Output the (x, y) coordinate of the center of the cell containing the given text.  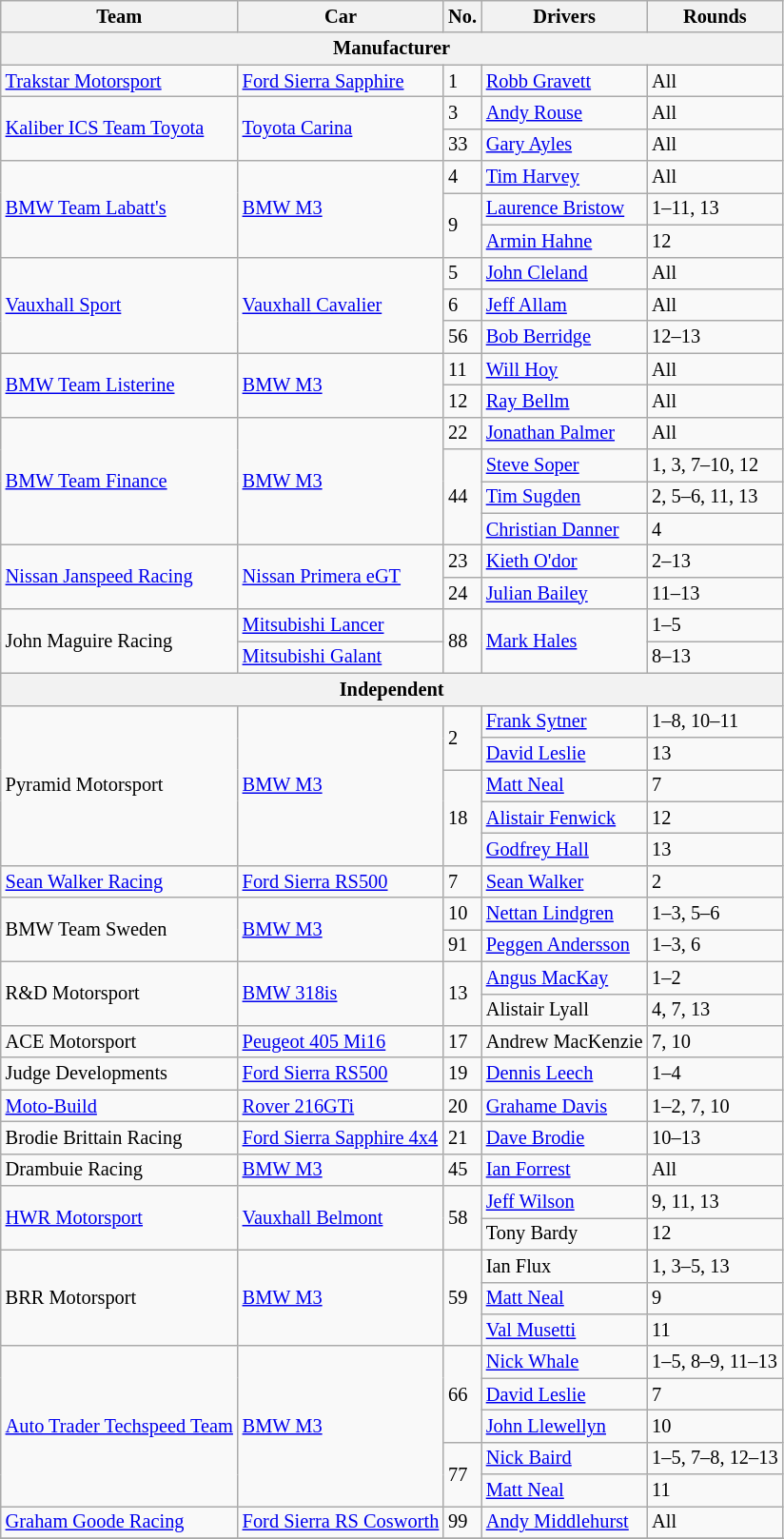
Independent (392, 689)
Val Musetti (564, 1330)
91 (462, 945)
Ford Sierra Sapphire (341, 81)
BMW Team Listerine (120, 385)
John Cleland (564, 273)
1–5, 7–8, 12–13 (715, 1458)
Auto Trader Techspeed Team (120, 1426)
1–5, 8–9, 11–13 (715, 1362)
19 (462, 1074)
1–3, 5–6 (715, 914)
John Maguire Racing (120, 641)
8–13 (715, 657)
Trakstar Motorsport (120, 81)
Tony Bardy (564, 1233)
1–8, 10–11 (715, 721)
Tim Harvey (564, 177)
Dennis Leech (564, 1074)
66 (462, 1393)
1–4 (715, 1074)
Rover 216GTi (341, 1106)
1 (462, 81)
Nick Whale (564, 1362)
88 (462, 641)
Mitsubishi Lancer (341, 625)
Peugeot 405 Mi16 (341, 1041)
Nettan Lindgren (564, 914)
Will Hoy (564, 369)
44 (462, 497)
HWR Motorsport (120, 1218)
59 (462, 1298)
Drambuie Racing (120, 1170)
17 (462, 1041)
3 (462, 112)
Vauxhall Sport (120, 305)
Andy Rouse (564, 112)
Godfrey Hall (564, 849)
9, 11, 13 (715, 1202)
BMW Team Labatt's (120, 209)
Armin Hahne (564, 241)
Brodie Brittain Racing (120, 1137)
ACE Motorsport (120, 1041)
Judge Developments (120, 1074)
Alistair Fenwick (564, 818)
Angus MacKay (564, 977)
Dave Brodie (564, 1137)
Team (120, 16)
Peggen Andersson (564, 945)
Ian Forrest (564, 1170)
Andrew MacKenzie (564, 1041)
Bob Berridge (564, 337)
Alistair Lyall (564, 1010)
1–2 (715, 977)
2–13 (715, 561)
No. (462, 16)
1–2, 7, 10 (715, 1106)
58 (462, 1218)
4, 7, 13 (715, 1010)
21 (462, 1137)
56 (462, 337)
20 (462, 1106)
Frank Sytner (564, 721)
12–13 (715, 337)
Graham Goode Racing (120, 1522)
BMW Team Sweden (120, 929)
1–11, 13 (715, 208)
1–5 (715, 625)
Kieth O'dor (564, 561)
77 (462, 1473)
Kaliber ICS Team Toyota (120, 128)
10–13 (715, 1137)
2, 5–6, 11, 13 (715, 497)
Christian Danner (564, 529)
22 (462, 433)
BMW 318is (341, 994)
Julian Bailey (564, 593)
Manufacturer (392, 49)
Gary Ayles (564, 145)
24 (462, 593)
7, 10 (715, 1041)
Nissan Janspeed Racing (120, 577)
BMW Team Finance (120, 482)
Mark Hales (564, 641)
33 (462, 145)
Moto-Build (120, 1106)
Toyota Carina (341, 128)
Tim Sugden (564, 497)
Mitsubishi Galant (341, 657)
John Llewellyn (564, 1426)
Pyramid Motorsport (120, 785)
1–3, 6 (715, 945)
Car (341, 16)
45 (462, 1170)
1, 3–5, 13 (715, 1266)
R&D Motorsport (120, 994)
Ford Sierra RS Cosworth (341, 1522)
Laurence Bristow (564, 208)
Andy Middlehurst (564, 1522)
Ray Bellm (564, 401)
Ford Sierra Sapphire 4x4 (341, 1137)
Rounds (715, 16)
BRR Motorsport (120, 1298)
Jonathan Palmer (564, 433)
Jeff Allam (564, 305)
6 (462, 305)
Vauxhall Belmont (341, 1218)
Grahame Davis (564, 1106)
Sean Walker Racing (120, 881)
23 (462, 561)
11–13 (715, 593)
99 (462, 1522)
Ian Flux (564, 1266)
Nick Baird (564, 1458)
Nissan Primera eGT (341, 577)
Robb Gravett (564, 81)
Sean Walker (564, 881)
1, 3, 7–10, 12 (715, 465)
18 (462, 817)
Vauxhall Cavalier (341, 305)
Steve Soper (564, 465)
5 (462, 273)
Drivers (564, 16)
Jeff Wilson (564, 1202)
